Determine the (x, y) coordinate at the center of the cell enclosing the given text.  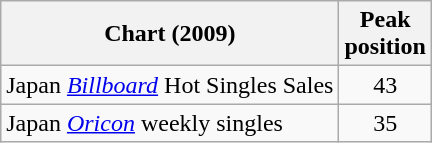
Peakposition (385, 34)
43 (385, 85)
Chart (2009) (170, 34)
Japan Oricon weekly singles (170, 123)
35 (385, 123)
Japan Billboard Hot Singles Sales (170, 85)
